Find where the given text appears and provide that cell's center as [x, y] coordinate. 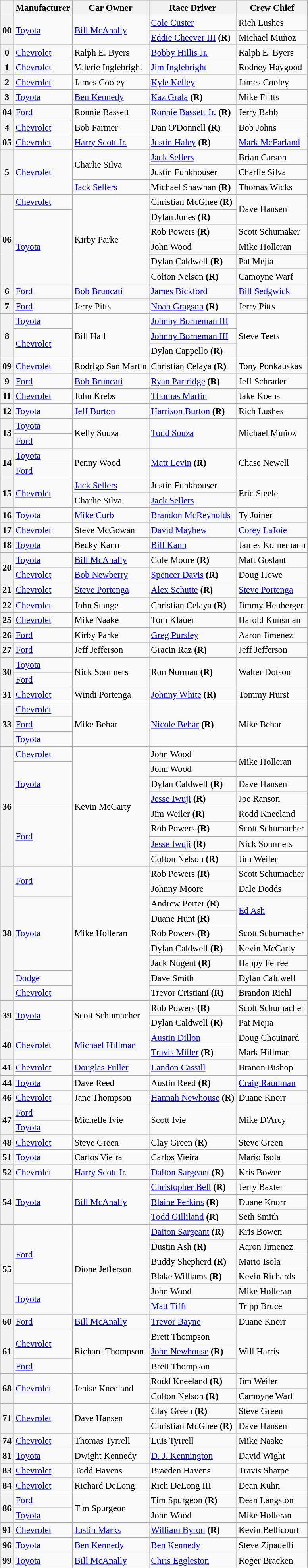
41 [7, 1068]
Cole Custer [193, 23]
54 [7, 1202]
Race Driver [193, 8]
Trevor Bayne [193, 1321]
Ty Joiner [272, 515]
51 [7, 1157]
9 [7, 381]
Car Owner [110, 8]
Windi Portenga [110, 694]
Thomas Wicks [272, 187]
Travis Miller (R) [193, 1053]
Travis Sharpe [272, 1471]
Kyle Kelley [193, 83]
5 [7, 172]
Crew Chief [272, 8]
Mark McFarland [272, 142]
48 [7, 1142]
Kaz Grala (R) [193, 97]
Brandon Riehl [272, 993]
Kelly Souza [110, 434]
12 [7, 411]
39 [7, 1016]
Thomas Tyrrell [110, 1441]
Chase Newell [272, 463]
20 [7, 568]
81 [7, 1456]
Jane Thompson [110, 1097]
4 [7, 127]
Jerry Babb [272, 112]
Michael Shawhan (R) [193, 187]
Joe Ranson [272, 799]
18 [7, 545]
Mike Fritts [272, 97]
33 [7, 724]
Ryan Partridge (R) [193, 381]
Todd Gilliland (R) [193, 1217]
Dwight Kennedy [110, 1456]
44 [7, 1083]
Ronnie Bassett [110, 112]
Dave Smith [193, 978]
99 [7, 1560]
Jack Nugent (R) [193, 963]
13 [7, 434]
Nicole Behar (R) [193, 724]
47 [7, 1120]
26 [7, 635]
Becky Kann [110, 545]
Eddie Cheever III (R) [193, 38]
Luis Tyrrell [193, 1441]
Valerie Inglebright [110, 68]
Dodge [43, 978]
Todd Havens [110, 1471]
Tim Spurgeon (R) [193, 1500]
Jimmy Heuberger [272, 605]
Dean Langston [272, 1500]
Scott Schumaker [272, 232]
91 [7, 1531]
17 [7, 530]
Michelle Ivie [110, 1120]
Walter Dotson [272, 672]
Duane Hunt (R) [193, 918]
James Kornemann [272, 545]
Johnny Moore [193, 889]
Blake Williams (R) [193, 1277]
Alex Schutte (R) [193, 590]
00 [7, 30]
2 [7, 83]
Brian Carson [272, 157]
8 [7, 336]
84 [7, 1486]
Blaine Perkins (R) [193, 1202]
Craig Raudman [272, 1083]
Ed Ash [272, 911]
Landon Cassill [193, 1068]
Brandon McReynolds [193, 515]
46 [7, 1097]
7 [7, 307]
Corey LaJoie [272, 530]
John Krebs [110, 396]
Buddy Shepherd (R) [193, 1262]
31 [7, 694]
Richard DeLong [110, 1486]
Andrew Porter (R) [193, 904]
Mark Hillman [272, 1053]
James Bickford [193, 291]
Rodd Kneeland [272, 814]
38 [7, 933]
Austin Reed (R) [193, 1083]
Ron Norman (R) [193, 672]
74 [7, 1441]
Steve Teets [272, 336]
D. J. Kennington [193, 1456]
Seth Smith [272, 1217]
05 [7, 142]
Hannah Newhouse (R) [193, 1097]
Justin Haley (R) [193, 142]
Will Harris [272, 1352]
Dan O'Donnell (R) [193, 127]
Tripp Bruce [272, 1307]
Noah Gragson (R) [193, 307]
Jim Weiler (R) [193, 814]
Bob Farmer [110, 127]
Roger Bracken [272, 1560]
55 [7, 1269]
Tim Spurgeon [110, 1508]
3 [7, 97]
Eric Steele [272, 493]
Ronnie Bassett Jr. (R) [193, 112]
Rodrigo San Martin [110, 366]
Todd Souza [193, 434]
Cole Moore (R) [193, 560]
36 [7, 807]
Penny Wood [110, 463]
30 [7, 672]
Manufacturer [43, 8]
61 [7, 1352]
22 [7, 605]
John Stange [110, 605]
Dylan Cappello (R) [193, 351]
Spencer Davis (R) [193, 575]
Bob Newberry [110, 575]
Dean Kuhn [272, 1486]
16 [7, 515]
Mike Curb [110, 515]
Greg Pursley [193, 635]
04 [7, 112]
14 [7, 463]
Doug Chouinard [272, 1038]
Tony Ponkauskas [272, 366]
1 [7, 68]
Jeff Burton [110, 411]
25 [7, 620]
Richard Thompson [110, 1352]
Dylan Caldwell [272, 978]
Tom Klauer [193, 620]
Christopher Bell (R) [193, 1187]
David Mayhew [193, 530]
68 [7, 1389]
Tommy Hurst [272, 694]
Dylan Jones (R) [193, 217]
David Wight [272, 1456]
William Byron (R) [193, 1531]
09 [7, 366]
Michael Hillman [110, 1045]
Bill Kann [193, 545]
86 [7, 1508]
Thomas Martin [193, 396]
Matt Tifft [193, 1307]
Johnny White (R) [193, 694]
06 [7, 239]
Doug Howe [272, 575]
Dave Reed [110, 1083]
Trevor Cristiani (R) [193, 993]
Gracin Raz (R) [193, 650]
21 [7, 590]
Matt Goslant [272, 560]
Kevin Richards [272, 1277]
27 [7, 650]
11 [7, 396]
6 [7, 291]
Branon Bishop [272, 1068]
Austin Dillon [193, 1038]
Bob Johns [272, 127]
Dale Dodds [272, 889]
Dustin Ash (R) [193, 1247]
Rich DeLong III [193, 1486]
Steve McGowan [110, 530]
Kevin Bellicourt [272, 1531]
83 [7, 1471]
96 [7, 1545]
Jerry Baxter [272, 1187]
Jeff Schrader [272, 381]
Bobby Hillis Jr. [193, 53]
Harold Kunsman [272, 620]
15 [7, 493]
Chris Eggleston [193, 1560]
Bill Sedgwick [272, 291]
40 [7, 1045]
Happy Ferree [272, 963]
60 [7, 1321]
Rodd Kneeland (R) [193, 1381]
52 [7, 1172]
Harrison Burton (R) [193, 411]
John Newhouse (R) [193, 1351]
71 [7, 1418]
Steve Zipadelli [272, 1545]
Braeden Havens [193, 1471]
Mike D'Arcy [272, 1120]
Jake Koens [272, 396]
Bill Hall [110, 336]
0 [7, 53]
Douglas Fuller [110, 1068]
Justin Marks [110, 1531]
Jenise Kneeland [110, 1389]
Matt Levin (R) [193, 463]
Rodney Haygood [272, 68]
Dione Jefferson [110, 1269]
Jim Inglebright [193, 68]
Scott Ivie [193, 1120]
